Return the (X, Y) coordinate for the center point of the cell that contains the specified text.  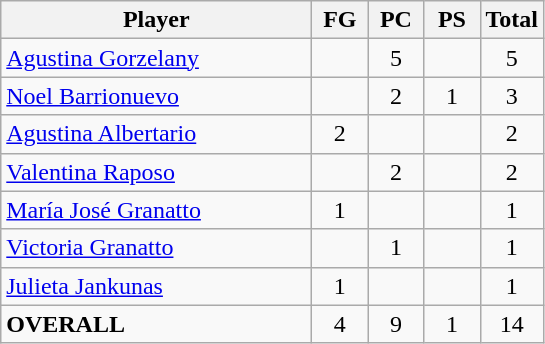
FG (340, 20)
Noel Barrionuevo (156, 96)
4 (340, 324)
María José Granatto (156, 210)
9 (396, 324)
Victoria Granatto (156, 248)
3 (512, 96)
Julieta Jankunas (156, 286)
Agustina Gorzelany (156, 58)
OVERALL (156, 324)
Agustina Albertario (156, 134)
Player (156, 20)
14 (512, 324)
Valentina Raposo (156, 172)
Total (512, 20)
PC (396, 20)
PS (452, 20)
